Return the (X, Y) coordinate for the center point of the cell that contains the specified text.  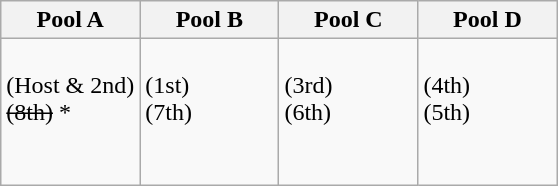
(1st) (7th) (210, 112)
Pool D (488, 20)
(4th) (5th) (488, 112)
Pool A (70, 20)
(Host & 2nd) (8th) * (70, 112)
Pool C (348, 20)
Pool B (210, 20)
(3rd) (6th) (348, 112)
